Pinpoint the cell where the given text exists, returning its [x, y] midpoint coordinate. 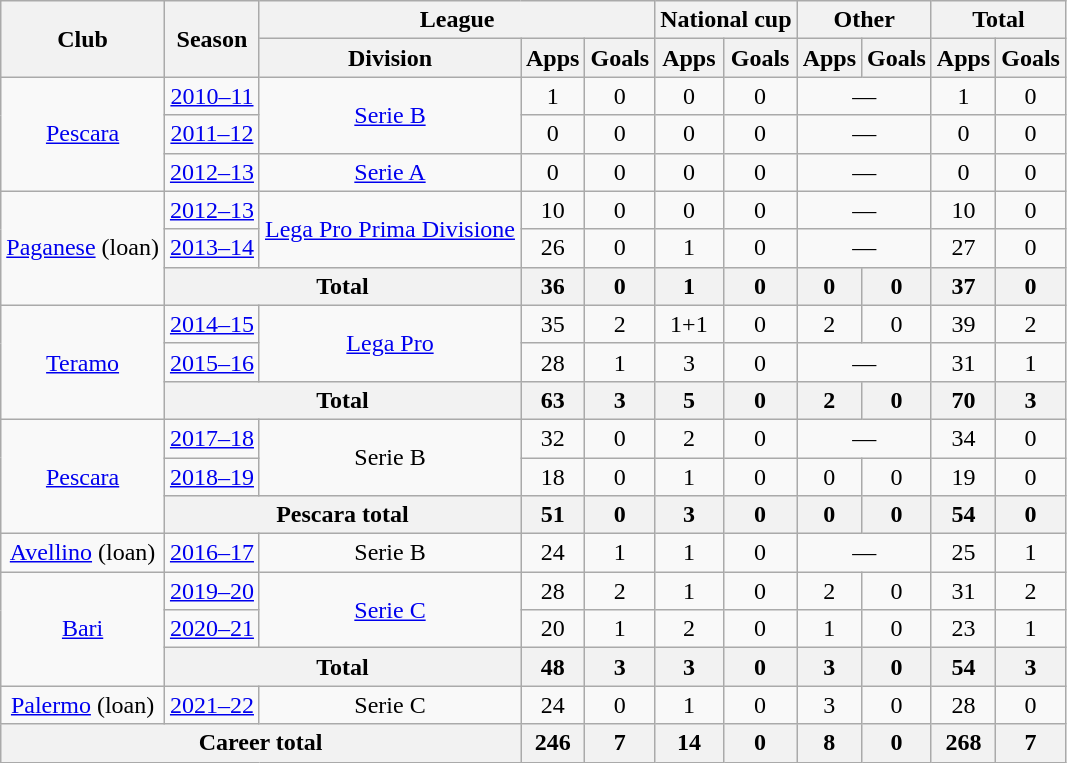
2017–18 [212, 438]
5 [689, 400]
19 [963, 477]
8 [829, 743]
Bari [83, 629]
Division [390, 58]
2019–20 [212, 591]
37 [963, 286]
2011–12 [212, 134]
27 [963, 248]
23 [963, 629]
1+1 [689, 324]
246 [552, 743]
2010–11 [212, 96]
2015–16 [212, 362]
18 [552, 477]
Avellino (loan) [83, 553]
Other [864, 20]
26 [552, 248]
20 [552, 629]
34 [963, 438]
70 [963, 400]
Serie A [390, 172]
36 [552, 286]
2016–17 [212, 553]
35 [552, 324]
268 [963, 743]
2021–22 [212, 705]
51 [552, 515]
Teramo [83, 362]
Club [83, 39]
Lega Pro [390, 343]
2014–15 [212, 324]
Palermo (loan) [83, 705]
14 [689, 743]
National cup [726, 20]
48 [552, 667]
2013–14 [212, 248]
32 [552, 438]
Season [212, 39]
Paganese (loan) [83, 248]
63 [552, 400]
Pescara total [342, 515]
2018–19 [212, 477]
39 [963, 324]
25 [963, 553]
Lega Pro Prima Divisione [390, 229]
League [456, 20]
2020–21 [212, 629]
Career total [261, 743]
